Extract the [x, y] coordinate from the center of the cell holding the provided text.  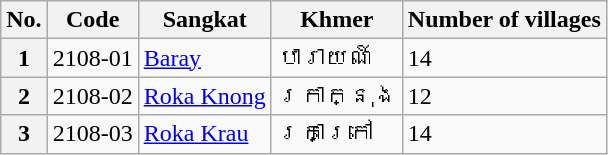
No. [24, 20]
2108-03 [92, 134]
Baray [204, 58]
Khmer [336, 20]
12 [504, 96]
បារាយណ៍ [336, 58]
3 [24, 134]
Sangkat [204, 20]
Roka Knong [204, 96]
2108-01 [92, 58]
2 [24, 96]
1 [24, 58]
រកាក្នុង [336, 96]
រកាក្រៅ [336, 134]
Roka Krau [204, 134]
Code [92, 20]
Number of villages [504, 20]
2108-02 [92, 96]
